Search for the cell housing the specified text and yield its (X, Y) center coordinate. 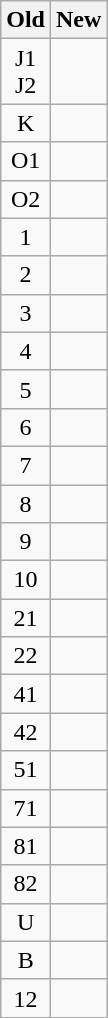
42 (26, 732)
U (26, 922)
22 (26, 656)
3 (26, 313)
7 (26, 465)
J1J2 (26, 72)
9 (26, 542)
Old (26, 20)
21 (26, 618)
51 (26, 770)
O2 (26, 199)
New (79, 20)
K (26, 123)
5 (26, 389)
8 (26, 503)
B (26, 960)
82 (26, 884)
6 (26, 427)
71 (26, 808)
O1 (26, 161)
4 (26, 351)
1 (26, 237)
10 (26, 580)
12 (26, 998)
41 (26, 694)
81 (26, 846)
2 (26, 275)
